From the cell containing the given text, extract its center point as [x, y] coordinate. 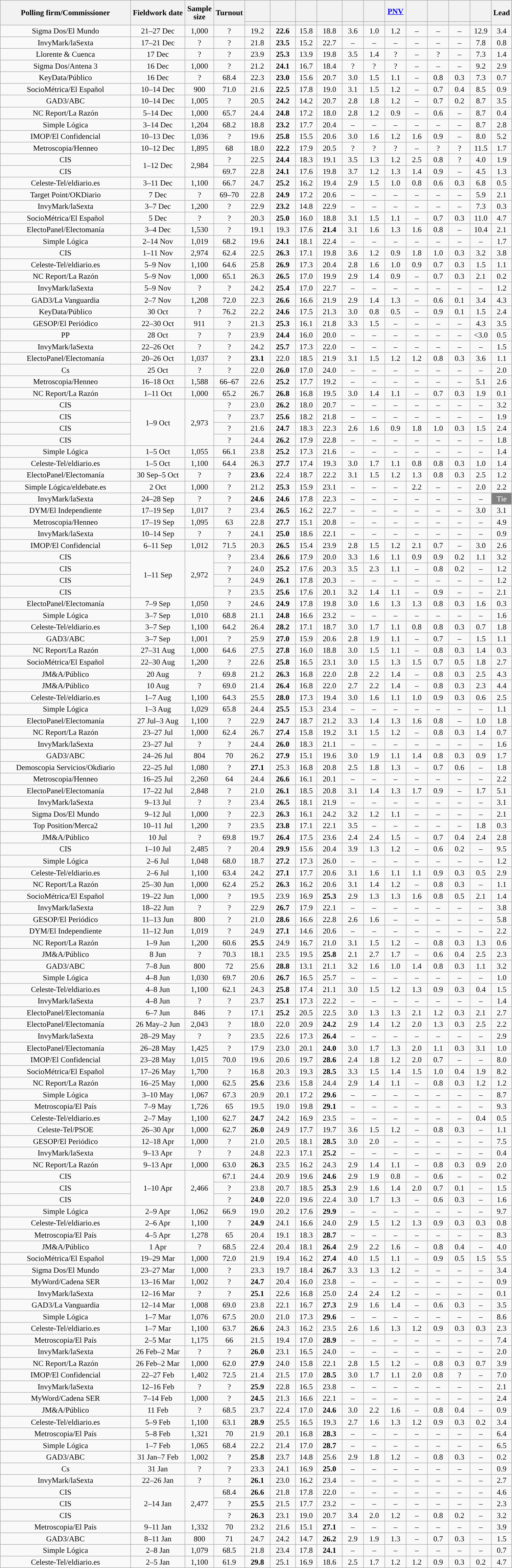
18.2 [306, 417]
1,080 [200, 768]
65.7 [229, 113]
3–10 May [158, 1095]
Turnout [229, 13]
9–13 Jul [158, 803]
15.2 [306, 43]
Tie [502, 499]
28.3 [329, 1434]
22–30 Oct [158, 323]
Sigma Dos/Antena 3 [66, 66]
2,260 [200, 779]
Target Point/OKDiario [66, 195]
18–22 Jun [158, 907]
1,402 [200, 1375]
2,972 [200, 574]
2–8 Jan [158, 1551]
1,076 [200, 1317]
5–9 Feb [158, 1422]
10 Jul [158, 838]
1,321 [200, 1434]
69–70 [229, 195]
62.5 [229, 1083]
5.5 [502, 1258]
1,332 [200, 1527]
76.2 [229, 312]
62.0 [229, 1364]
Llorente & Cuenca [66, 55]
6–11 Sep [158, 545]
64.4 [229, 464]
1,588 [200, 382]
12–16 Mar [158, 1293]
8.5 [481, 90]
28.8 [283, 966]
3–14 Dec [158, 124]
27.8 [283, 651]
6.5 [502, 1445]
2–5 Jan [158, 1562]
2,974 [200, 253]
4.6 [502, 1492]
9.7 [502, 1212]
67.3 [229, 1095]
63.4 [229, 872]
1,095 [200, 522]
1,008 [200, 1305]
63 [229, 522]
72 [229, 966]
1–10 Apr [158, 1188]
17 Dec [158, 55]
11–13 Jun [158, 920]
71.5 [229, 545]
1,017 [200, 510]
1–12 Dec [158, 166]
24–26 Jul [158, 755]
1,079 [200, 1551]
17–22 Jul [158, 791]
3–11 Dec [158, 183]
31 Jan [158, 1469]
Celeste-Tel/PSOE [66, 1130]
17–26 May [158, 1071]
71 [229, 1539]
1,065 [200, 1445]
4.4 [502, 686]
9.2 [481, 66]
23–28 May [158, 1060]
8.6 [502, 1317]
1–11 Sep [158, 574]
25.4 [283, 289]
20 Aug [158, 674]
22–26 Oct [158, 347]
3–7 Dec [158, 206]
24–28 Sep [158, 499]
2,984 [200, 166]
66–67 [229, 382]
13.9 [306, 55]
2,485 [200, 849]
Top Position/Merca2 [66, 826]
10–11 Jul [158, 826]
22–30 Aug [158, 662]
1,001 [200, 639]
15.5 [306, 136]
27.3 [329, 1305]
16–25 Jul [158, 779]
Lead [502, 13]
30 Oct [158, 312]
1,700 [200, 1071]
Demoscopia Servicios/Okdiario [66, 768]
64.3 [229, 697]
1–7 Feb [158, 1445]
25 Oct [158, 370]
7–9 Sep [158, 604]
66.1 [229, 452]
10–12 Dec [158, 148]
8.3 [502, 1235]
1,050 [200, 604]
Simple Lógica/eldebate.es [66, 487]
31 Jan–7 Feb [158, 1457]
21–27 Dec [158, 31]
24.5 [257, 1399]
<3.0 [481, 335]
28 Oct [158, 335]
27 Jul–3 Aug [158, 721]
68.8 [229, 616]
15.3 [306, 709]
16–25 May [158, 1083]
Fieldwork date [158, 13]
70.3 [229, 954]
22–27 Feb [158, 1375]
27.2 [283, 861]
7.4 [502, 1340]
26–30 Apr [158, 1130]
PNV [396, 11]
2,477 [200, 1504]
63.0 [229, 1165]
8–11 Jan [158, 1539]
65.8 [229, 709]
1,005 [200, 101]
10.4 [481, 230]
6.8 [481, 183]
8.2 [502, 1071]
7–9 May [158, 1106]
1,037 [200, 358]
66.7 [229, 183]
4–5 Apr [158, 1235]
1–11 Nov [158, 253]
12–14 Mar [158, 1305]
61.9 [229, 1562]
2 Oct [158, 487]
70.0 [229, 1060]
1–11 Oct [158, 393]
7–14 Feb [158, 1399]
5 Dec [158, 218]
6–7 Jun [158, 1013]
Polling firm/Commissioner [66, 13]
19.9 [329, 276]
9.5 [502, 849]
9.3 [502, 1106]
5–8 Feb [158, 1434]
1,278 [200, 1235]
3–4 Dec [158, 230]
15.4 [306, 545]
2–9 Apr [158, 1212]
68 [229, 148]
2–14 Nov [158, 241]
65.2 [229, 393]
67.1 [229, 1176]
1,012 [200, 545]
900 [200, 90]
68.0 [229, 861]
7.8 [481, 43]
28.2 [283, 627]
1,029 [200, 709]
1,530 [200, 230]
66 [229, 1340]
7–8 Jun [158, 966]
67.5 [229, 1317]
1,175 [200, 1340]
1,425 [200, 1048]
10 Aug [158, 686]
4.9 [502, 522]
7 Dec [158, 195]
13–16 Mar [158, 1282]
72.5 [229, 1375]
66.9 [229, 1212]
28.0 [283, 697]
60.6 [229, 943]
27–31 Aug [158, 651]
64 [229, 779]
29.8 [257, 1562]
4.5 [481, 172]
5.2 [502, 136]
10–14 Sep [158, 534]
1,895 [200, 148]
20.2 [283, 1212]
12–18 Apr [158, 1141]
13.1 [306, 966]
26.8 [283, 393]
1,015 [200, 1060]
2,043 [200, 1024]
1–3 Aug [158, 709]
846 [200, 1013]
22–25 Jul [158, 768]
9–11 Jan [158, 1527]
1–7 Aug [158, 697]
14.6 [306, 931]
19–29 Mar [158, 1258]
Sample size [200, 13]
1,010 [200, 616]
2–5 Mar [158, 1340]
26–28 May [158, 1048]
11–12 Jun [158, 931]
65.1 [229, 276]
16–18 Oct [158, 382]
23–27 Mar [158, 1270]
7.5 [502, 1141]
PP [66, 335]
1,204 [200, 124]
22–26 Jan [158, 1480]
19–22 Jun [158, 896]
1–9 Oct [158, 423]
2–14 Jan [158, 1504]
1,062 [200, 1212]
12.9 [481, 31]
5–14 Dec [158, 113]
1,048 [200, 861]
10–13 Dec [158, 136]
1,208 [200, 300]
8 Jun [158, 954]
1,067 [200, 1095]
11 Feb [158, 1410]
30 Sep–5 Oct [158, 475]
62.1 [229, 989]
14.7 [306, 1539]
7.0 [502, 1375]
29.1 [329, 1106]
5.9 [481, 195]
1,726 [200, 1106]
63.1 [229, 1422]
5.8 [502, 920]
27.5 [257, 651]
2–7 May [158, 1118]
25–30 Jun [158, 885]
2,973 [200, 423]
1–9 Jun [158, 943]
911 [200, 323]
1,030 [200, 978]
17–21 Dec [158, 43]
2,848 [200, 791]
804 [200, 755]
2–6 Apr [158, 1223]
64.2 [229, 627]
1 Apr [158, 1247]
1,036 [200, 136]
26.9 [283, 265]
71.0 [229, 90]
9–12 Jul [158, 814]
14.2 [306, 101]
2–7 Nov [158, 300]
63.7 [229, 1328]
1,055 [200, 452]
1–10 Jul [158, 849]
3.7 [353, 172]
6.4 [502, 1434]
12–16 Feb [158, 1387]
28–29 May [158, 1037]
20–26 Oct [158, 358]
26 May–2 Jun [158, 1024]
11.5 [481, 148]
11.0 [481, 218]
27.0 [283, 639]
2,466 [200, 1188]
